For the text-containing cell, return its midpoint in [X, Y] coordinate format. 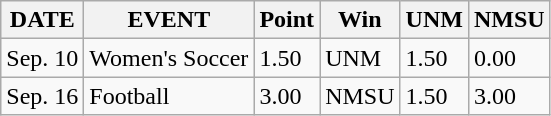
Sep. 10 [42, 58]
DATE [42, 20]
Sep. 16 [42, 96]
0.00 [509, 58]
Win [360, 20]
Women's Soccer [169, 58]
EVENT [169, 20]
Football [169, 96]
Point [287, 20]
